Determine the [x, y] coordinate at the center of the cell enclosing the given text.  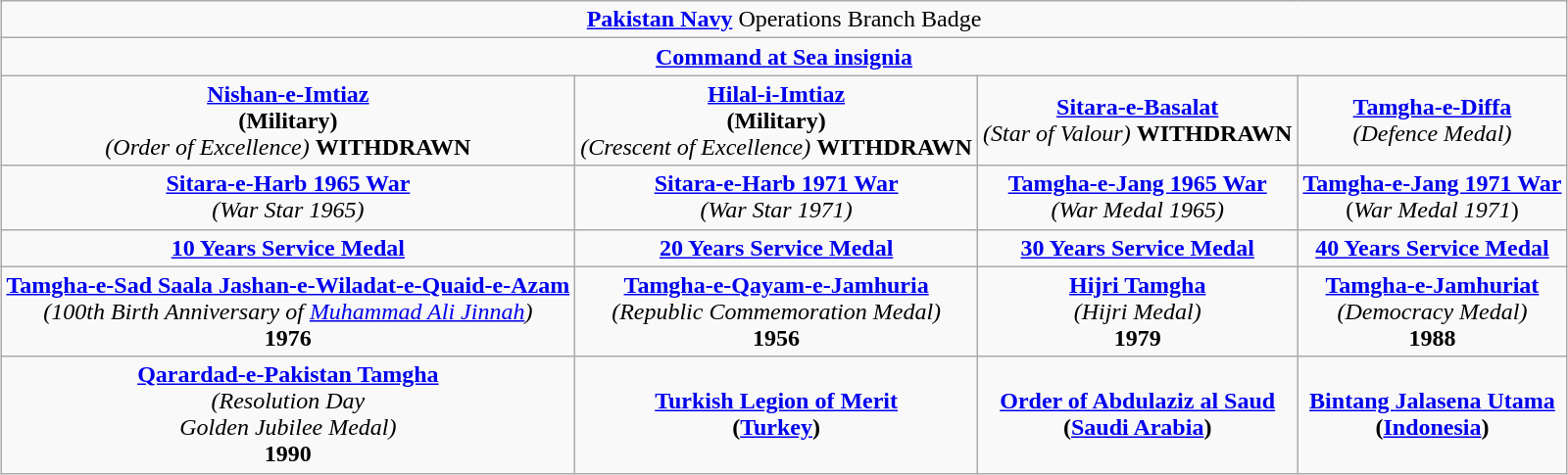
Command at Sea insignia [784, 57]
40 Years Service Medal [1433, 248]
Bintang Jalasena Utama(Indonesia) [1433, 415]
Order of Abdulaziz al Saud(Saudi Arabia) [1137, 415]
Nishan-e-Imtiaz(Military)(Order of Excellence) WITHDRAWN [288, 120]
Hijri Tamgha(Hijri Medal)1979 [1137, 311]
Sitara-e-Basalat(Star of Valour) WITHDRAWN [1137, 120]
20 Years Service Medal [776, 248]
30 Years Service Medal [1137, 248]
Sitara-e-Harb 1965 War(War Star 1965) [288, 198]
Tamgha-e-Jang 1971 War(War Medal 1971) [1433, 198]
Tamgha-e-Qayam-e-Jamhuria(Republic Commemoration Medal)1956 [776, 311]
Tamgha-e-Sad Saala Jashan-e-Wiladat-e-Quaid-e-Azam(100th Birth Anniversary of Muhammad Ali Jinnah)1976 [288, 311]
Pakistan Navy Operations Branch Badge [784, 20]
10 Years Service Medal [288, 248]
Qarardad-e-Pakistan Tamgha(Resolution DayGolden Jubilee Medal)1990 [288, 415]
Turkish Legion of Merit(Turkey) [776, 415]
Tamgha-e-Jamhuriat(Democracy Medal)1988 [1433, 311]
Tamgha-e-Jang 1965 War(War Medal 1965) [1137, 198]
Hilal-i-Imtiaz(Military)(Crescent of Excellence) WITHDRAWN [776, 120]
Tamgha-e-Diffa(Defence Medal) [1433, 120]
Sitara-e-Harb 1971 War(War Star 1971) [776, 198]
